Extract the (X, Y) coordinate from the center of the cell holding the provided text.  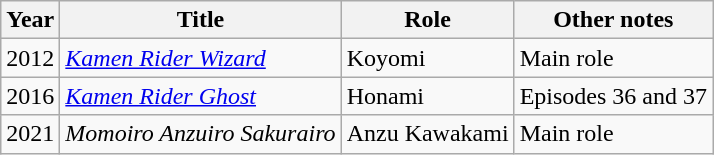
Episodes 36 and 37 (613, 96)
2016 (30, 96)
Momoiro Anzuiro Sakurairo (200, 134)
2021 (30, 134)
Role (428, 20)
Year (30, 20)
Title (200, 20)
Koyomi (428, 58)
Anzu Kawakami (428, 134)
Honami (428, 96)
Kamen Rider Ghost (200, 96)
2012 (30, 58)
Other notes (613, 20)
Kamen Rider Wizard (200, 58)
